Identify which cell holds the provided text, then report its (X, Y) central coordinate. 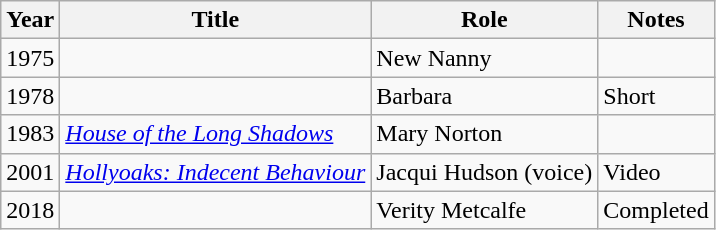
1978 (30, 96)
Verity Metcalfe (484, 210)
Year (30, 20)
Role (484, 20)
Mary Norton (484, 134)
Hollyoaks: Indecent Behaviour (216, 172)
Short (656, 96)
1983 (30, 134)
Barbara (484, 96)
House of the Long Shadows (216, 134)
Title (216, 20)
Video (656, 172)
Notes (656, 20)
1975 (30, 58)
2018 (30, 210)
Completed (656, 210)
Jacqui Hudson (voice) (484, 172)
2001 (30, 172)
New Nanny (484, 58)
